Detect which cell encompasses the target text, then output its (X, Y) center coordinate. 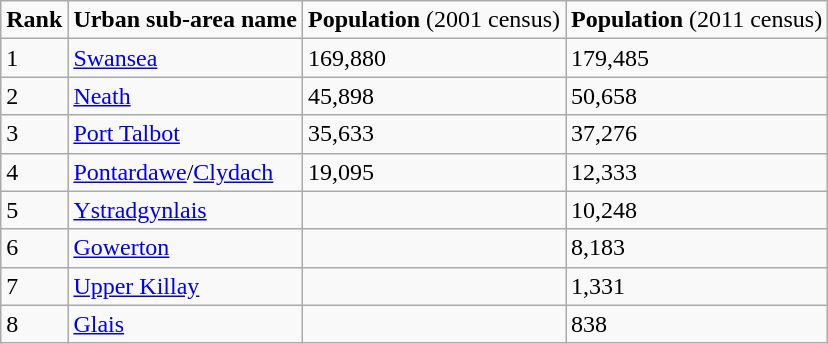
Pontardawe/Clydach (186, 172)
35,633 (434, 134)
Port Talbot (186, 134)
Swansea (186, 58)
5 (34, 210)
Population (2001 census) (434, 20)
37,276 (697, 134)
Population (2011 census) (697, 20)
45,898 (434, 96)
7 (34, 286)
Ystradgynlais (186, 210)
3 (34, 134)
10,248 (697, 210)
Rank (34, 20)
179,485 (697, 58)
12,333 (697, 172)
4 (34, 172)
6 (34, 248)
169,880 (434, 58)
Glais (186, 324)
Neath (186, 96)
8,183 (697, 248)
2 (34, 96)
1,331 (697, 286)
1 (34, 58)
Upper Killay (186, 286)
838 (697, 324)
50,658 (697, 96)
19,095 (434, 172)
Gowerton (186, 248)
Urban sub-area name (186, 20)
8 (34, 324)
